Find where the given text appears and provide that cell's center as [x, y] coordinate. 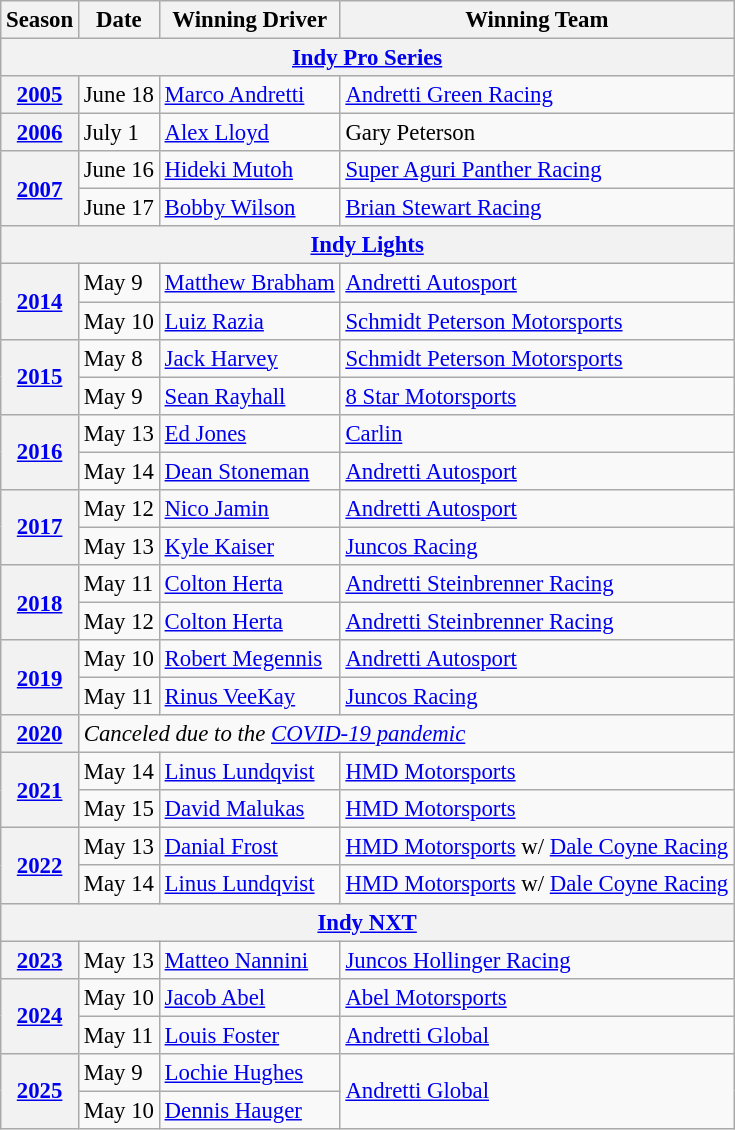
2015 [40, 376]
Marco Andretti [250, 95]
Lochie Hughes [250, 1073]
Season [40, 20]
2007 [40, 188]
Matteo Nannini [250, 960]
Indy Pro Series [368, 58]
Jack Harvey [250, 358]
Winning Driver [250, 20]
Alex Lloyd [250, 133]
Hideki Mutoh [250, 170]
Canceled due to the COVID-19 pandemic [406, 734]
Indy Lights [368, 245]
2024 [40, 1016]
Date [118, 20]
Matthew Brabham [250, 283]
Gary Peterson [536, 133]
2025 [40, 1092]
Winning Team [536, 20]
Dean Stoneman [250, 471]
June 17 [118, 208]
Louis Foster [250, 1035]
Andretti Green Racing [536, 95]
2019 [40, 678]
2022 [40, 866]
2005 [40, 95]
2018 [40, 602]
2006 [40, 133]
2014 [40, 302]
Brian Stewart Racing [536, 208]
Indy NXT [368, 922]
David Malukas [250, 809]
Carlin [536, 433]
Bobby Wilson [250, 208]
May 8 [118, 358]
2021 [40, 790]
Rinus VeeKay [250, 697]
June 18 [118, 95]
May 15 [118, 809]
Abel Motorsports [536, 997]
2020 [40, 734]
Robert Megennis [250, 659]
2023 [40, 960]
Jacob Abel [250, 997]
Luiz Razia [250, 321]
Dennis Hauger [250, 1110]
Danial Frost [250, 847]
2016 [40, 452]
Sean Rayhall [250, 396]
8 Star Motorsports [536, 396]
Nico Jamin [250, 509]
June 16 [118, 170]
July 1 [118, 133]
2017 [40, 528]
Super Aguri Panther Racing [536, 170]
Kyle Kaiser [250, 546]
Ed Jones [250, 433]
Juncos Hollinger Racing [536, 960]
